Identify which cell holds the provided text, then report its [X, Y] central coordinate. 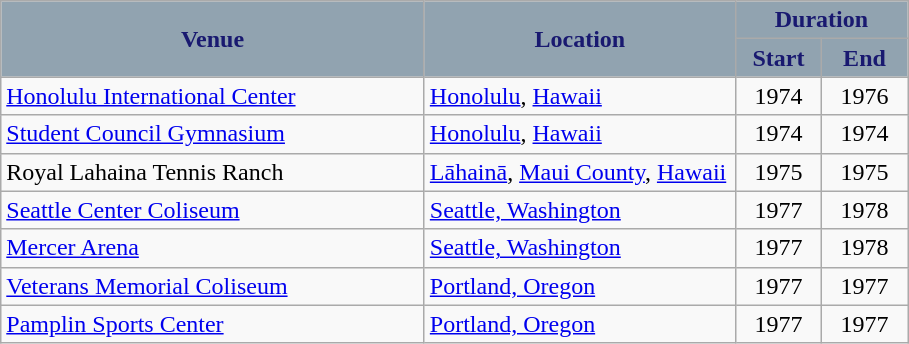
Start [778, 58]
Honolulu International Center [213, 96]
Royal Lahaina Tennis Ranch [213, 172]
Mercer Arena [213, 248]
Pamplin Sports Center [213, 324]
Venue [213, 39]
End [864, 58]
Veterans Memorial Coliseum [213, 286]
Student Council Gymnasium [213, 134]
Lāhainā, Maui County, Hawaii [580, 172]
1976 [864, 96]
Location [580, 39]
Seattle Center Coliseum [213, 210]
Duration [821, 20]
